Find where the given text appears and provide that cell's center as [X, Y] coordinate. 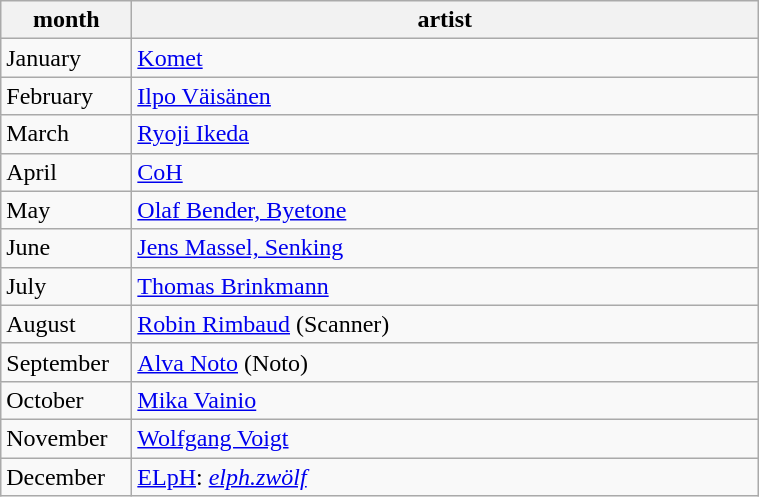
Thomas Brinkmann [445, 286]
September [66, 362]
January [66, 58]
December [66, 477]
Komet [445, 58]
CoH [445, 172]
August [66, 324]
Ilpo Väisänen [445, 96]
July [66, 286]
November [66, 438]
Mika Vainio [445, 400]
February [66, 96]
ELpH: elph.zwölf [445, 477]
Olaf Bender, Byetone [445, 210]
Jens Massel, Senking [445, 248]
Ryoji Ikeda [445, 134]
artist [445, 20]
Wolfgang Voigt [445, 438]
October [66, 400]
March [66, 134]
Alva Noto (Noto) [445, 362]
month [66, 20]
Robin Rimbaud (Scanner) [445, 324]
June [66, 248]
May [66, 210]
April [66, 172]
